Extract the (x, y) coordinate from the center of the cell holding the provided text.  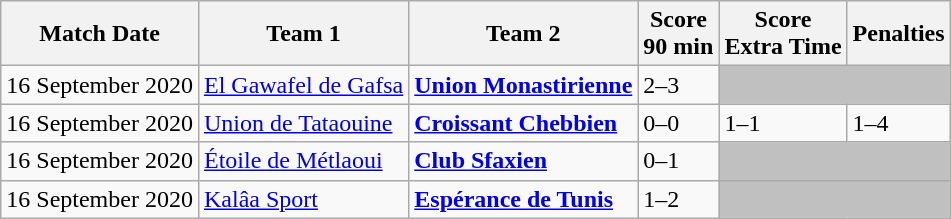
1–2 (678, 199)
Étoile de Métlaoui (303, 161)
Union de Tataouine (303, 123)
Espérance de Tunis (524, 199)
Penalties (898, 34)
Team 1 (303, 34)
Union Monastirienne (524, 85)
Croissant Chebbien (524, 123)
1–4 (898, 123)
Team 2 (524, 34)
1–1 (783, 123)
Club Sfaxien (524, 161)
El Gawafel de Gafsa (303, 85)
ScoreExtra Time (783, 34)
0–0 (678, 123)
2–3 (678, 85)
0–1 (678, 161)
Score90 min (678, 34)
Match Date (100, 34)
Kalâa Sport (303, 199)
